From the cell containing the given text, extract its center point as [X, Y] coordinate. 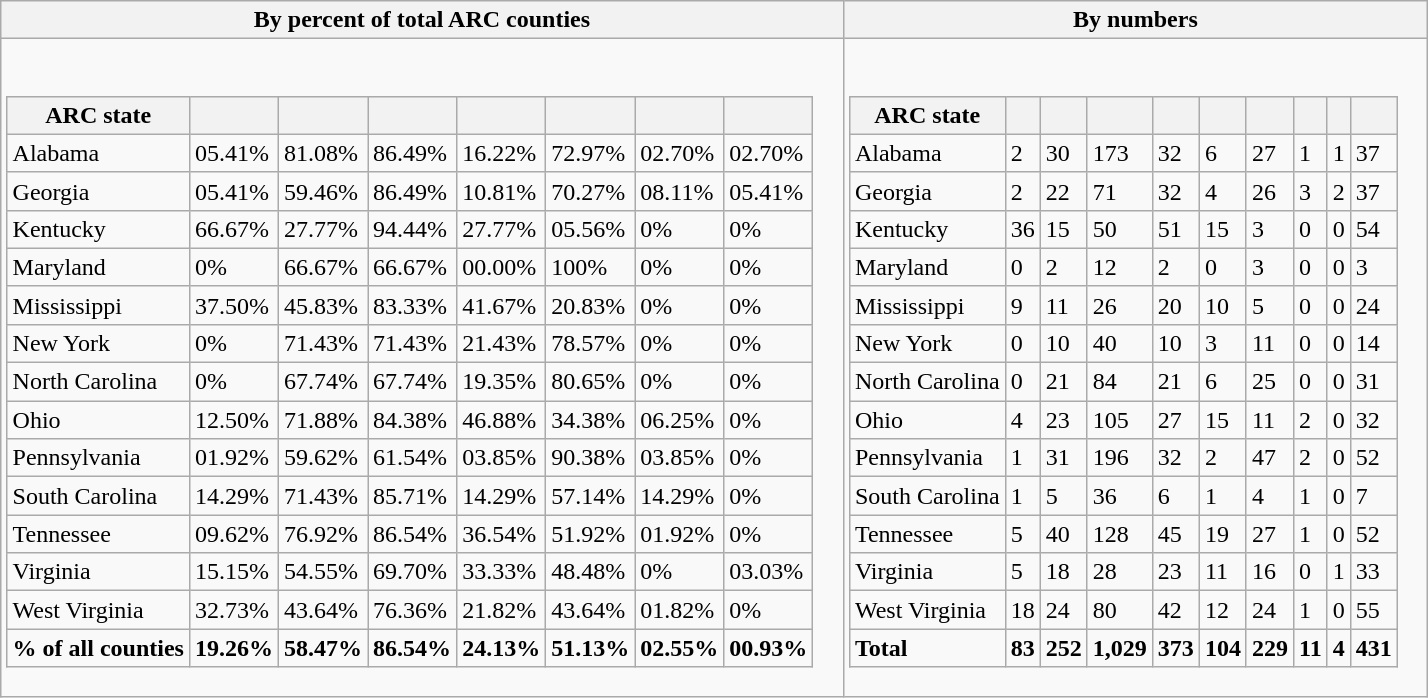
7 [1374, 496]
94.44% [412, 229]
45.83% [322, 305]
03.03% [768, 572]
72.97% [590, 153]
84.38% [412, 420]
37.50% [234, 305]
14 [1374, 343]
46.88% [502, 420]
104 [1222, 648]
30 [1064, 153]
105 [1120, 420]
21.43% [502, 343]
02.55% [680, 648]
83 [1022, 648]
00.00% [502, 267]
24.13% [502, 648]
51.92% [590, 534]
28 [1120, 572]
15.15% [234, 572]
% of all counties [98, 648]
431 [1374, 648]
70.27% [590, 191]
21.82% [502, 610]
19.35% [502, 382]
196 [1120, 458]
78.57% [590, 343]
By percent of total ARC counties [422, 20]
81.08% [322, 153]
51.13% [590, 648]
20 [1176, 305]
59.46% [322, 191]
58.47% [322, 648]
47 [1270, 458]
80.65% [590, 382]
20.83% [590, 305]
19 [1222, 534]
54.55% [322, 572]
22 [1064, 191]
41.67% [502, 305]
229 [1270, 648]
100% [590, 267]
84 [1120, 382]
50 [1120, 229]
09.62% [234, 534]
128 [1120, 534]
16.22% [502, 153]
51 [1176, 229]
00.93% [768, 648]
10.81% [502, 191]
57.14% [590, 496]
61.54% [412, 458]
90.38% [590, 458]
252 [1064, 648]
42 [1176, 610]
9 [1022, 305]
69.70% [412, 572]
01.82% [680, 610]
19.26% [234, 648]
33.33% [502, 572]
05.56% [590, 229]
25 [1270, 382]
Total [927, 648]
06.25% [680, 420]
85.71% [412, 496]
59.62% [322, 458]
373 [1176, 648]
76.36% [412, 610]
34.38% [590, 420]
55 [1374, 610]
12.50% [234, 420]
By numbers [1136, 20]
71 [1120, 191]
48.48% [590, 572]
76.92% [322, 534]
54 [1374, 229]
32.73% [234, 610]
71.88% [322, 420]
36.54% [502, 534]
08.11% [680, 191]
1,029 [1120, 648]
83.33% [412, 305]
16 [1270, 572]
45 [1176, 534]
80 [1120, 610]
33 [1374, 572]
173 [1120, 153]
